Return (x, y) of the center of cell containing provided text 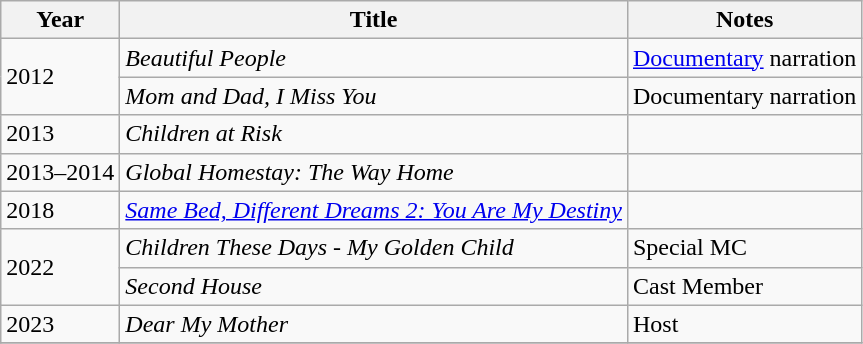
Beautiful People (374, 58)
Title (374, 20)
2018 (60, 210)
2022 (60, 267)
2013 (60, 134)
Special MC (744, 248)
Cast Member (744, 286)
2023 (60, 324)
Host (744, 324)
Year (60, 20)
Second House (374, 286)
Notes (744, 20)
Children at Risk (374, 134)
Dear My Mother (374, 324)
2012 (60, 77)
Children These Days - My Golden Child (374, 248)
2013–2014 (60, 172)
Global Homestay: The Way Home (374, 172)
Mom and Dad, I Miss You (374, 96)
Same Bed, Different Dreams 2: You Are My Destiny (374, 210)
